Output the [x, y] coordinate of the center of the cell containing the given text.  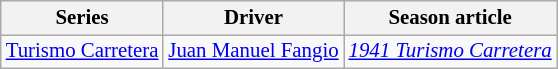
Juan Manuel Fangio [253, 51]
Turismo Carretera [82, 51]
Series [82, 18]
1941 Turismo Carretera [450, 51]
Season article [450, 18]
Driver [253, 18]
